From the cell containing the given text, extract its center point as (X, Y) coordinate. 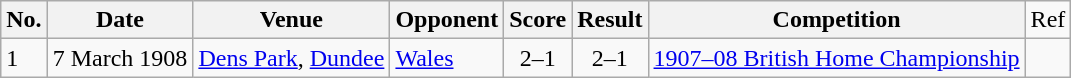
Score (538, 20)
Dens Park, Dundee (292, 58)
Date (120, 20)
Competition (836, 20)
Result (610, 20)
Opponent (447, 20)
1 (24, 58)
Ref (1048, 20)
No. (24, 20)
Venue (292, 20)
Wales (447, 58)
1907–08 British Home Championship (836, 58)
7 March 1908 (120, 58)
